Return the [X, Y] coordinate for the center point of the cell that contains the specified text.  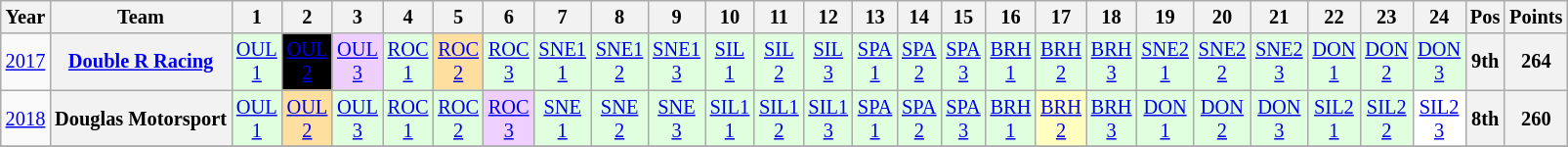
11 [779, 17]
SNE11 [563, 62]
Double R Racing [141, 62]
SIL22 [1386, 119]
16 [1011, 17]
23 [1386, 17]
2017 [25, 62]
5 [458, 17]
14 [918, 17]
SIL3 [828, 62]
Points [1536, 17]
SIL2 [779, 62]
2 [308, 17]
SNE1 [563, 119]
SIL11 [730, 119]
9th [1485, 62]
SIL1 [730, 62]
SNE12 [619, 62]
1 [257, 17]
19 [1165, 17]
SNE22 [1222, 62]
SNE3 [676, 119]
15 [963, 17]
Douglas Motorsport [141, 119]
260 [1536, 119]
264 [1536, 62]
4 [408, 17]
6 [509, 17]
13 [875, 17]
SNE13 [676, 62]
22 [1335, 17]
SNE2 [619, 119]
12 [828, 17]
17 [1061, 17]
18 [1112, 17]
Team [141, 17]
SIL12 [779, 119]
9 [676, 17]
SIL23 [1439, 119]
Year [25, 17]
24 [1439, 17]
Pos [1485, 17]
SNE21 [1165, 62]
21 [1279, 17]
10 [730, 17]
8th [1485, 119]
SIL21 [1335, 119]
8 [619, 17]
SIL13 [828, 119]
20 [1222, 17]
2018 [25, 119]
7 [563, 17]
3 [358, 17]
SNE23 [1279, 62]
